From the cell containing the given text, extract its center point as [x, y] coordinate. 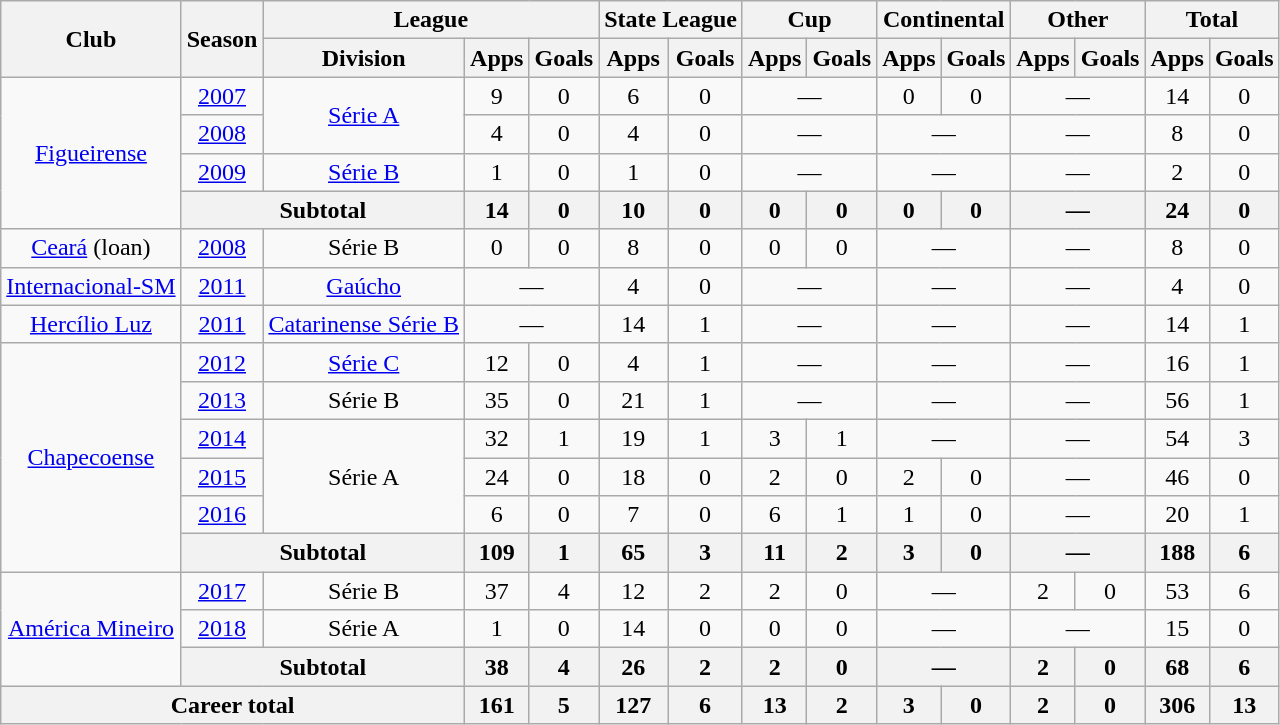
15 [1177, 629]
53 [1177, 591]
2014 [222, 438]
46 [1177, 477]
2013 [222, 400]
109 [497, 553]
306 [1177, 705]
2018 [222, 629]
20 [1177, 515]
7 [634, 515]
2009 [222, 172]
Division [364, 58]
Chapecoense [91, 457]
11 [774, 553]
68 [1177, 667]
2007 [222, 96]
2012 [222, 362]
5 [564, 705]
Gaúcho [364, 286]
188 [1177, 553]
65 [634, 553]
9 [497, 96]
Cup [809, 20]
37 [497, 591]
Internacional-SM [91, 286]
54 [1177, 438]
América Mineiro [91, 629]
Ceará (loan) [91, 248]
Continental [944, 20]
2016 [222, 515]
16 [1177, 362]
2015 [222, 477]
56 [1177, 400]
Figueirense [91, 153]
Catarinense Série B [364, 324]
2017 [222, 591]
Other [1078, 20]
10 [634, 210]
38 [497, 667]
Club [91, 39]
26 [634, 667]
Total [1212, 20]
Season [222, 39]
21 [634, 400]
127 [634, 705]
League [431, 20]
35 [497, 400]
State League [671, 20]
Career total [233, 705]
19 [634, 438]
Hercílio Luz [91, 324]
18 [634, 477]
161 [497, 705]
Série C [364, 362]
32 [497, 438]
